Search for the cell housing the specified text and yield its (X, Y) center coordinate. 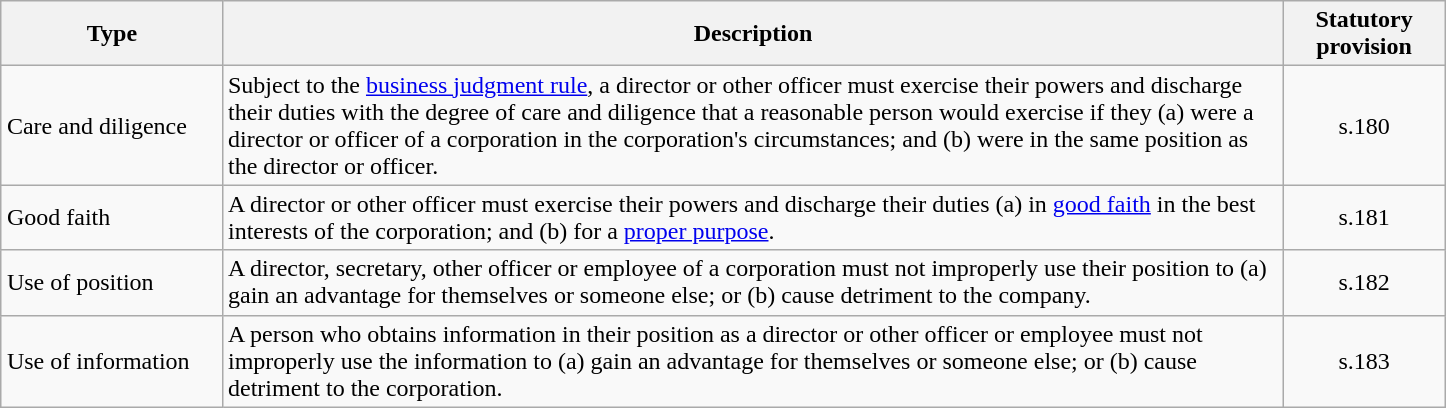
Use of position (112, 282)
Description (752, 34)
Good faith (112, 218)
s.180 (1364, 126)
s.183 (1364, 361)
Statutory provision (1364, 34)
Use of information (112, 361)
s.182 (1364, 282)
Care and diligence (112, 126)
Type (112, 34)
s.181 (1364, 218)
